Provide the [X, Y] coordinate of the cell's center where the given text is located.  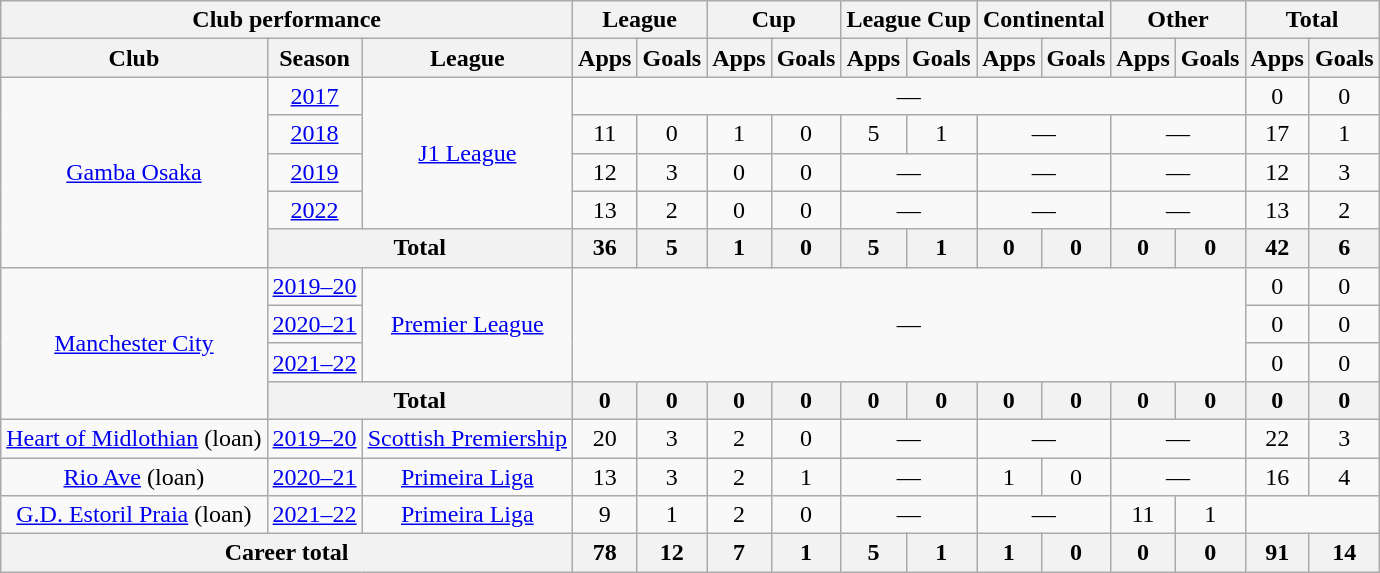
Scottish Premiership [467, 438]
Continental [1044, 20]
2017 [314, 96]
Season [314, 58]
7 [739, 553]
2018 [314, 134]
20 [605, 438]
78 [605, 553]
Heart of Midlothian (loan) [134, 438]
91 [1277, 553]
League Cup [909, 20]
2019 [314, 172]
Rio Ave (loan) [134, 477]
J1 League [467, 153]
14 [1344, 553]
2022 [314, 210]
Club performance [287, 20]
9 [605, 515]
36 [605, 248]
4 [1344, 477]
Manchester City [134, 343]
17 [1277, 134]
Career total [287, 553]
Gamba Osaka [134, 172]
Premier League [467, 324]
42 [1277, 248]
22 [1277, 438]
16 [1277, 477]
Other [1178, 20]
Club [134, 58]
6 [1344, 248]
Cup [774, 20]
G.D. Estoril Praia (loan) [134, 515]
